Return the (X, Y) coordinate for the center point of the cell that contains the specified text.  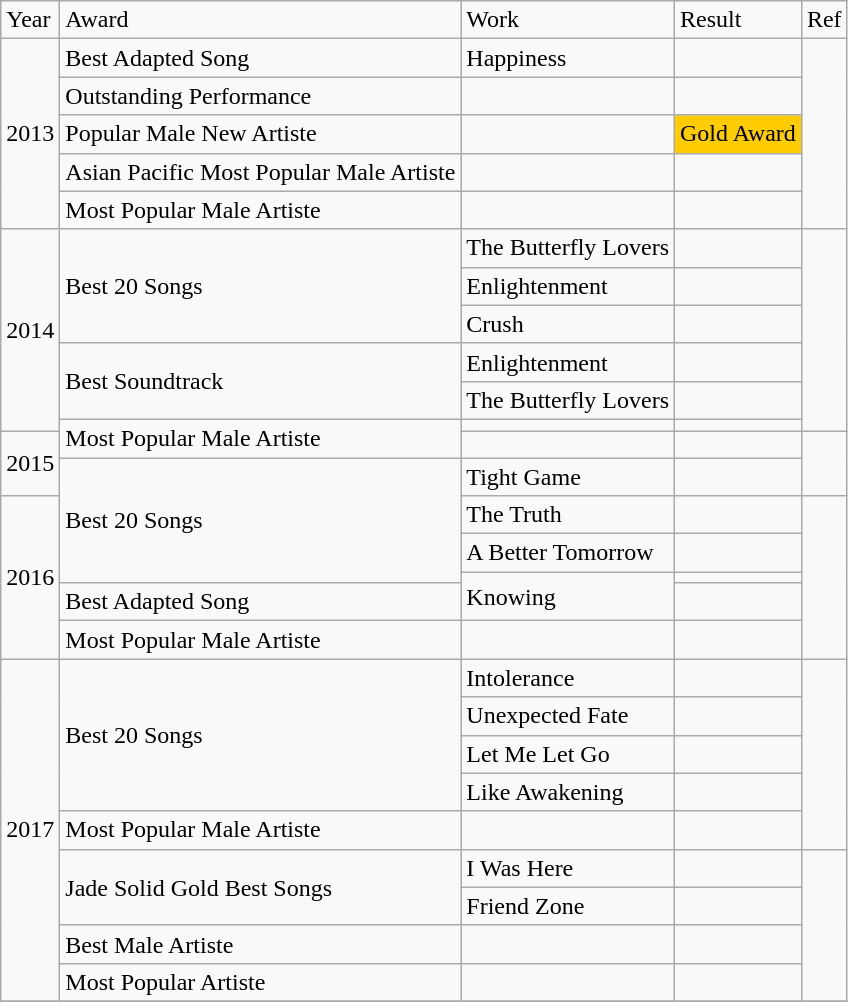
Friend Zone (568, 906)
Work (568, 20)
I Was Here (568, 868)
Unexpected Fate (568, 716)
Tight Game (568, 477)
Crush (568, 324)
Best Male Artiste (260, 944)
Intolerance (568, 678)
2017 (30, 830)
Let Me Let Go (568, 754)
The Truth (568, 515)
2014 (30, 330)
Result (738, 20)
Best Soundtrack (260, 381)
2015 (30, 462)
Most Popular Artiste (260, 982)
Asian Pacific Most Popular Male Artiste (260, 172)
2013 (30, 134)
Gold Award (738, 134)
Outstanding Performance (260, 96)
Happiness (568, 58)
Year (30, 20)
2016 (30, 578)
Award (260, 20)
Ref (824, 20)
Jade Solid Gold Best Songs (260, 887)
A Better Tomorrow (568, 553)
Knowing (568, 596)
Popular Male New Artiste (260, 134)
Like Awakening (568, 792)
